Pinpoint the cell where the given text exists, returning its (X, Y) midpoint coordinate. 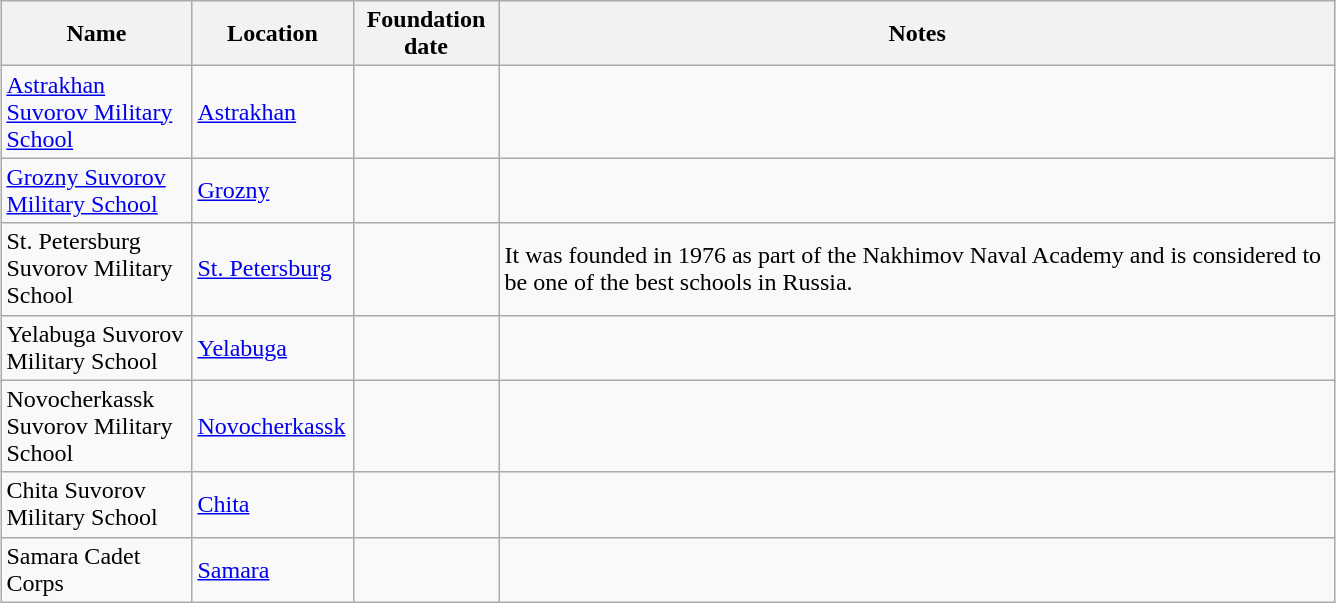
Yelabuga (272, 348)
Chita Suvorov Military School (96, 504)
Grozny Suvorov Military School (96, 190)
Astrakhan (272, 112)
Samara (272, 570)
Samara Cadet Corps (96, 570)
Location (272, 34)
It was founded in 1976 as part of the Nakhimov Naval Academy and is considered to be one of the best schools in Russia. (917, 269)
St. Petersburg (272, 269)
Astrakhan Suvorov Military School (96, 112)
Notes (917, 34)
Name (96, 34)
Grozny (272, 190)
Chita (272, 504)
St. Petersburg Suvorov Military School (96, 269)
Novocherkassk (272, 426)
Yelabuga Suvorov Military School (96, 348)
Foundation date (426, 34)
Novocherkassk Suvorov Military School (96, 426)
